For the text-containing cell, return its midpoint in (x, y) coordinate format. 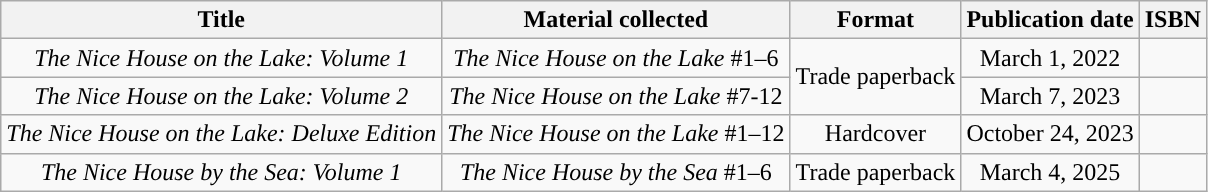
The Nice House on the Lake: Deluxe Edition (222, 134)
The Nice House on the Lake: Volume 1 (222, 58)
March 1, 2022 (1050, 58)
March 7, 2023 (1050, 96)
The Nice House on the Lake #1–6 (616, 58)
October 24, 2023 (1050, 134)
The Nice House on the Lake #1–12 (616, 134)
Material collected (616, 20)
Hardcover (876, 134)
The Nice House on the Lake #7-12 (616, 96)
March 4, 2025 (1050, 172)
The Nice House by the Sea #1–6 (616, 172)
The Nice House by the Sea: Volume 1 (222, 172)
ISBN (1172, 20)
Title (222, 20)
The Nice House on the Lake: Volume 2 (222, 96)
Format (876, 20)
Publication date (1050, 20)
